From the cell containing the given text, extract its center point as [x, y] coordinate. 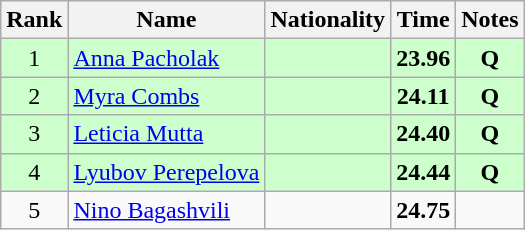
Rank [34, 20]
24.11 [424, 96]
Anna Pacholak [166, 58]
5 [34, 210]
24.44 [424, 172]
2 [34, 96]
Leticia Mutta [166, 134]
Notes [490, 20]
4 [34, 172]
Name [166, 20]
1 [34, 58]
24.75 [424, 210]
3 [34, 134]
Nino Bagashvili [166, 210]
Time [424, 20]
Lyubov Perepelova [166, 172]
23.96 [424, 58]
Myra Combs [166, 96]
24.40 [424, 134]
Nationality [328, 20]
